Detect which cell encompasses the target text, then output its [X, Y] center coordinate. 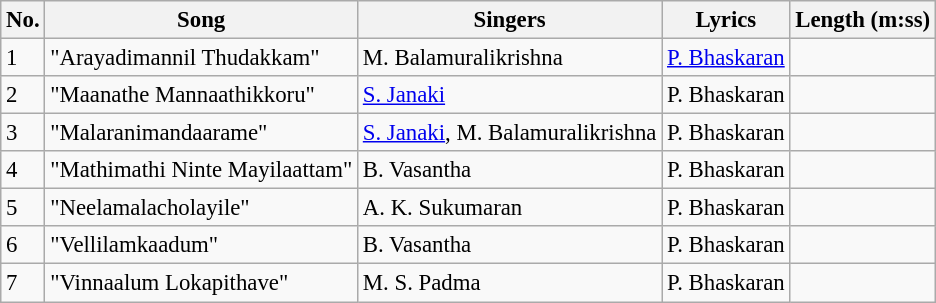
7 [23, 283]
"Neelamalacholayile" [202, 208]
"Maanathe Mannaathikkoru" [202, 95]
No. [23, 20]
3 [23, 133]
"Malaranimandaarame" [202, 133]
"Arayadimannil Thudakkam" [202, 58]
S. Janaki [510, 95]
4 [23, 170]
Length (m:ss) [862, 20]
"Vinnaalum Lokapithave" [202, 283]
6 [23, 245]
Song [202, 20]
1 [23, 58]
M. S. Padma [510, 283]
Singers [510, 20]
"Vellilamkaadum" [202, 245]
S. Janaki, M. Balamuralikrishna [510, 133]
"Mathimathi Ninte Mayilaattam" [202, 170]
5 [23, 208]
M. Balamuralikrishna [510, 58]
A. K. Sukumaran [510, 208]
2 [23, 95]
Lyrics [726, 20]
